Return (X, Y) of the center of cell containing provided text 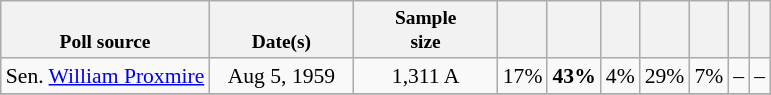
Date(s) (281, 30)
29% (665, 76)
17% (523, 76)
7% (708, 76)
Sen. William Proxmire (106, 76)
Samplesize (426, 30)
Aug 5, 1959 (281, 76)
4% (620, 76)
1,311 A (426, 76)
43% (574, 76)
Poll source (106, 30)
